Pinpoint the cell where the given text exists, returning its (x, y) midpoint coordinate. 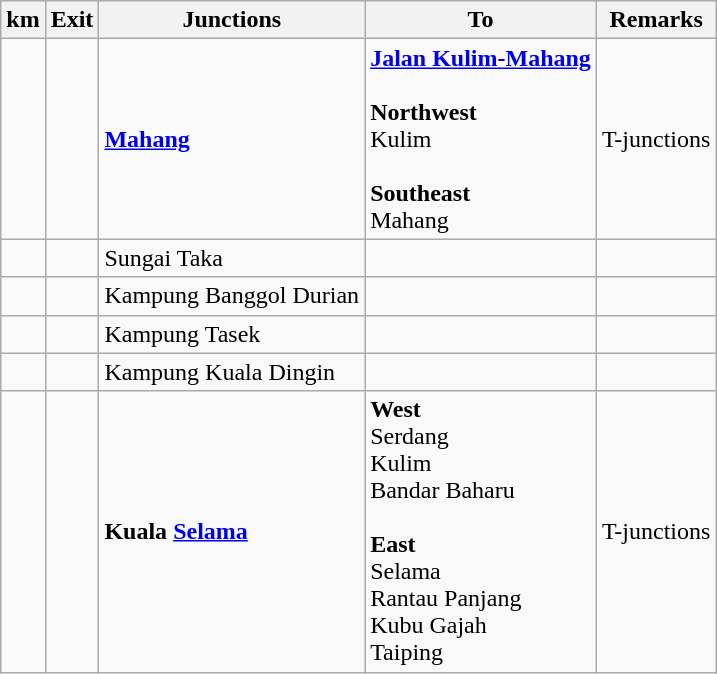
Kampung Banggol Durian (232, 296)
West Serdang Kulim Bandar BaharuEast Selama Rantau Panjang Kubu Gajah Taiping (481, 532)
km (23, 20)
Kampung Kuala Dingin (232, 372)
Remarks (656, 20)
Kampung Tasek (232, 334)
To (481, 20)
Sungai Taka (232, 258)
Jalan Kulim-MahangNorthwestKulimSoutheastMahang (481, 139)
Kuala Selama (232, 532)
Mahang (232, 139)
Exit (72, 20)
Junctions (232, 20)
